Determine the [X, Y] coordinate at the center of the cell enclosing the given text.  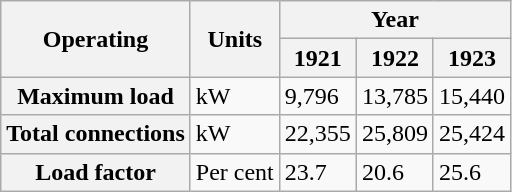
22,355 [318, 134]
1922 [394, 58]
Per cent [234, 172]
25,424 [472, 134]
1923 [472, 58]
23.7 [318, 172]
25.6 [472, 172]
13,785 [394, 96]
Load factor [96, 172]
Maximum load [96, 96]
Units [234, 39]
Total connections [96, 134]
1921 [318, 58]
20.6 [394, 172]
25,809 [394, 134]
Operating [96, 39]
15,440 [472, 96]
Year [394, 20]
9,796 [318, 96]
